Determine the [x, y] coordinate at the center of the cell enclosing the given text.  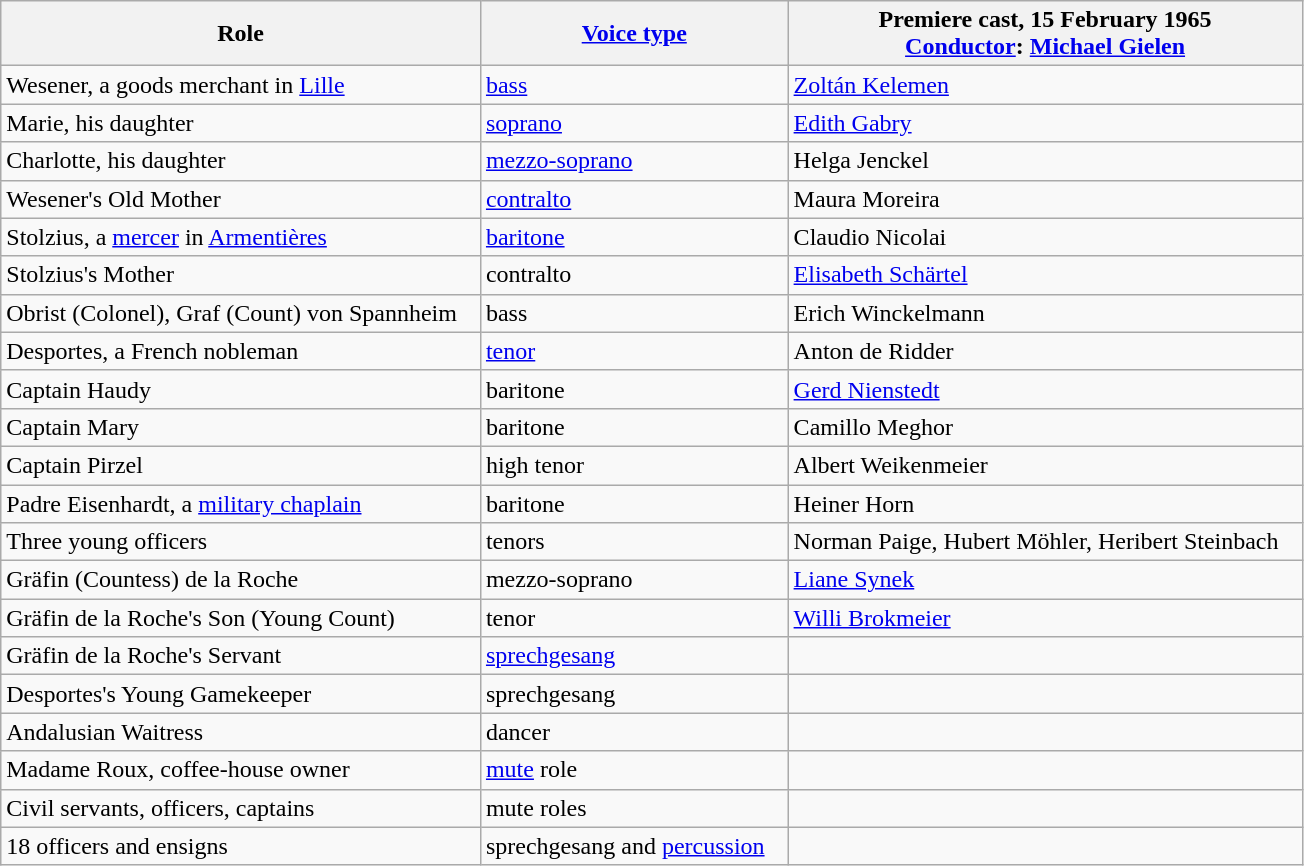
high tenor [634, 465]
Gerd Nienstedt [1045, 389]
Andalusian Waitress [241, 732]
Captain Haudy [241, 389]
Captain Mary [241, 427]
Marie, his daughter [241, 123]
Stolzius's Mother [241, 275]
Gräfin (Countess) de la Roche [241, 580]
Premiere cast, 15 February 1965Conductor: Michael Gielen [1045, 34]
Obrist (Colonel), Graf (Count) von Spannheim [241, 313]
Role [241, 34]
mute roles [634, 808]
Liane Synek [1045, 580]
Wesener's Old Mother [241, 199]
Civil servants, officers, captains [241, 808]
Albert Weikenmeier [1045, 465]
Captain Pirzel [241, 465]
Norman Paige, Hubert Möhler, Heribert Steinbach [1045, 542]
18 officers and ensigns [241, 846]
Desportes, a French nobleman [241, 351]
Anton de Ridder [1045, 351]
Helga Jenckel [1045, 161]
Claudio Nicolai [1045, 237]
Edith Gabry [1045, 123]
Erich Winckelmann [1045, 313]
soprano [634, 123]
Wesener, a goods merchant in Lille [241, 85]
Three young officers [241, 542]
dancer [634, 732]
Gräfin de la Roche's Servant [241, 656]
Elisabeth Schärtel [1045, 275]
mute role [634, 770]
Maura Moreira [1045, 199]
Voice type [634, 34]
tenors [634, 542]
Madame Roux, coffee-house owner [241, 770]
Charlotte, his daughter [241, 161]
Camillo Meghor [1045, 427]
Stolzius, a mercer in Armentières [241, 237]
Willi Brokmeier [1045, 618]
Zoltán Kelemen [1045, 85]
Padre Eisenhardt, a military chaplain [241, 503]
Gräfin de la Roche's Son (Young Count) [241, 618]
Heiner Horn [1045, 503]
Desportes's Young Gamekeeper [241, 694]
sprechgesang and percussion [634, 846]
